Return [X, Y] of the center of cell containing provided text 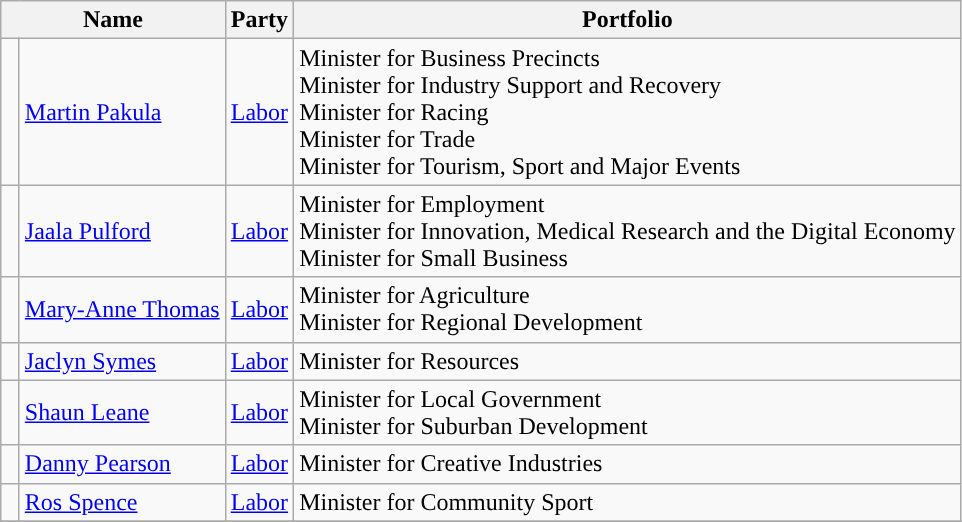
Martin Pakula [122, 112]
Portfolio [628, 20]
Shaun Leane [122, 412]
Minister for Creative Industries [628, 464]
Minister for Resources [628, 361]
Minister for Local Government Minister for Suburban Development [628, 412]
Minister for Employment Minister for Innovation, Medical Research and the Digital Economy Minister for Small Business [628, 231]
Jaclyn Symes [122, 361]
Mary-Anne Thomas [122, 310]
Danny Pearson [122, 464]
Minister for Community Sport [628, 502]
Minister for Agriculture Minister for Regional Development [628, 310]
Jaala Pulford [122, 231]
Ros Spence [122, 502]
Name [113, 20]
Party [259, 20]
